Detect which cell encompasses the target text, then output its [X, Y] center coordinate. 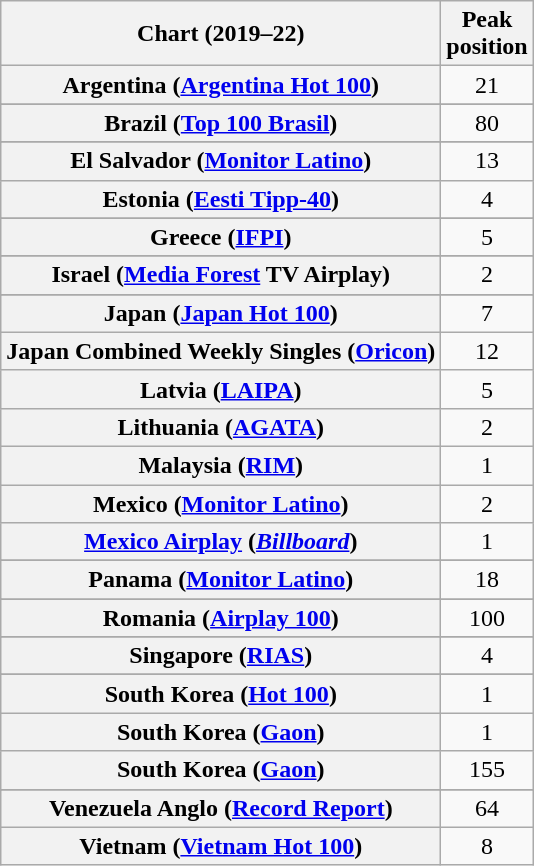
Peakposition [487, 34]
8 [487, 846]
Japan (Japan Hot 100) [221, 313]
Mexico (Monitor Latino) [221, 503]
Chart (2019–22) [221, 34]
Vietnam (Vietnam Hot 100) [221, 846]
7 [487, 313]
Malaysia (RIM) [221, 465]
Japan Combined Weekly Singles (Oricon) [221, 351]
64 [487, 808]
Greece (IFPI) [221, 237]
12 [487, 351]
South Korea (Hot 100) [221, 694]
Latvia (LAIPA) [221, 389]
Lithuania (AGATA) [221, 427]
Estonia (Eesti Tipp-40) [221, 199]
80 [487, 123]
155 [487, 770]
13 [487, 161]
Mexico Airplay (Billboard) [221, 542]
El Salvador (Monitor Latino) [221, 161]
Singapore (RIAS) [221, 656]
Argentina (Argentina Hot 100) [221, 85]
Israel (Media Forest TV Airplay) [221, 275]
Panama (Monitor Latino) [221, 580]
18 [487, 580]
Venezuela Anglo (Record Report) [221, 808]
21 [487, 85]
100 [487, 618]
Brazil (Top 100 Brasil) [221, 123]
Romania (Airplay 100) [221, 618]
